Provide the (X, Y) coordinate of the cell's center where the given text is located.  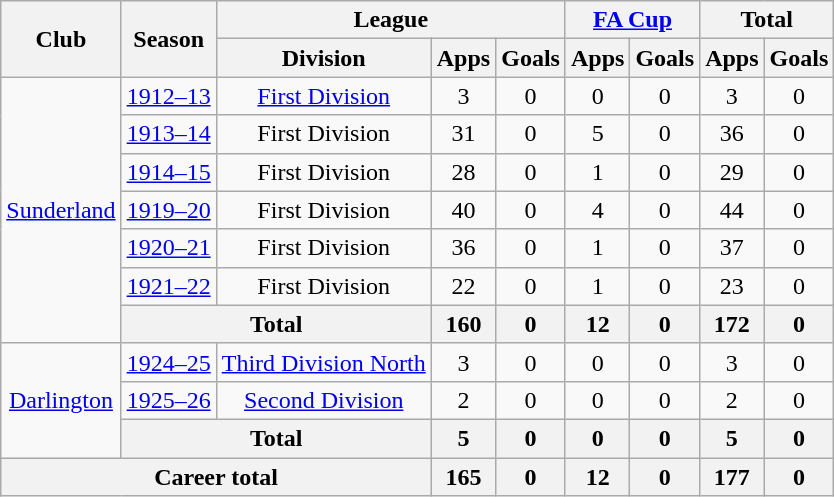
Club (61, 39)
37 (732, 248)
1913–14 (168, 134)
160 (463, 324)
4 (597, 210)
1925–26 (168, 400)
28 (463, 172)
29 (732, 172)
Darlington (61, 400)
1920–21 (168, 248)
1919–20 (168, 210)
23 (732, 286)
Division (324, 58)
177 (732, 477)
FA Cup (632, 20)
22 (463, 286)
Second Division (324, 400)
44 (732, 210)
1914–15 (168, 172)
Third Division North (324, 362)
1912–13 (168, 96)
League (390, 20)
Career total (216, 477)
31 (463, 134)
172 (732, 324)
165 (463, 477)
Sunderland (61, 210)
1921–22 (168, 286)
40 (463, 210)
Season (168, 39)
1924–25 (168, 362)
